Capture the cell that displays the provided text and extract its (X, Y) central coordinate. 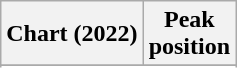
Peakposition (189, 34)
Chart (2022) (72, 34)
